Find where the given text appears and provide that cell's center as [X, Y] coordinate. 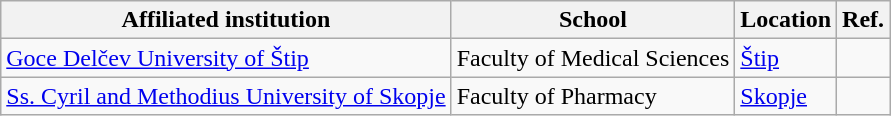
Ss. Cyril and Methodius University of Skopje [226, 96]
Goce Delčev University of Štip [226, 58]
Skopje [786, 96]
Faculty of Medical Sciences [593, 58]
Affiliated institution [226, 20]
School [593, 20]
Location [786, 20]
Faculty of Pharmacy [593, 96]
Ref. [864, 20]
Štip [786, 58]
